Output the (x, y) coordinate of the center of the cell containing the given text.  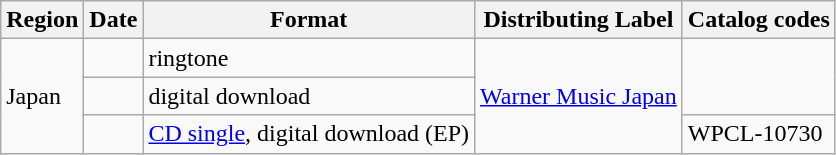
digital download (309, 96)
Date (114, 20)
Region (42, 20)
WPCL-10730 (758, 134)
Warner Music Japan (579, 96)
Distributing Label (579, 20)
CD single, digital download (EP) (309, 134)
Format (309, 20)
ringtone (309, 58)
Japan (42, 96)
Catalog codes (758, 20)
